Find where the given text appears and provide that cell's center as [x, y] coordinate. 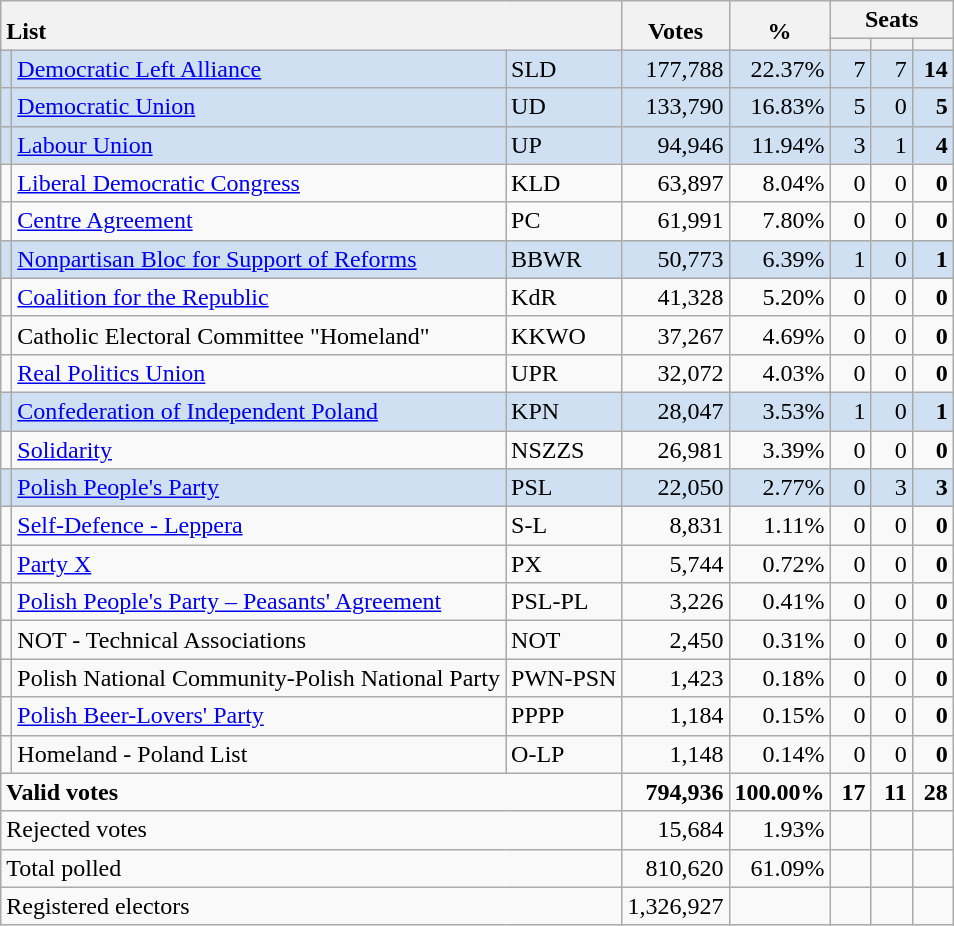
5.20% [780, 297]
3.39% [780, 449]
Labour Union [259, 145]
16.83% [780, 107]
17 [850, 792]
26,981 [676, 449]
0.31% [780, 640]
Party X [259, 564]
1.11% [780, 526]
Self-Defence - Leppera [259, 526]
Polish Beer-Lovers' Party [259, 716]
28,047 [676, 411]
PSL [564, 488]
Democratic Union [259, 107]
BBWR [564, 259]
37,267 [676, 335]
KdR [564, 297]
List [312, 26]
UP [564, 145]
794,936 [676, 792]
4.69% [780, 335]
Catholic Electoral Committee "Homeland" [259, 335]
Polish People's Party [259, 488]
KLD [564, 183]
Real Politics Union [259, 373]
Polish People's Party – Peasants' Agreement [259, 602]
Democratic Left Alliance [259, 69]
11.94% [780, 145]
14 [932, 69]
Votes [676, 26]
% [780, 26]
22.37% [780, 69]
0.15% [780, 716]
Polish National Community-Polish National Party [259, 678]
41,328 [676, 297]
UPR [564, 373]
Solidarity [259, 449]
94,946 [676, 145]
Registered electors [312, 906]
50,773 [676, 259]
PPPP [564, 716]
S-L [564, 526]
810,620 [676, 868]
1,184 [676, 716]
Confederation of Independent Poland [259, 411]
PC [564, 221]
Rejected votes [312, 830]
Homeland - Poland List [259, 754]
Total polled [312, 868]
NSZZS [564, 449]
63,897 [676, 183]
Centre Agreement [259, 221]
SLD [564, 69]
Nonpartisan Bloc for Support of Reforms [259, 259]
133,790 [676, 107]
4 [932, 145]
5,744 [676, 564]
6.39% [780, 259]
1,423 [676, 678]
Valid votes [312, 792]
4.03% [780, 373]
O-LP [564, 754]
15,684 [676, 830]
3.53% [780, 411]
1.93% [780, 830]
32,072 [676, 373]
28 [932, 792]
Coalition for the Republic [259, 297]
PSL-PL [564, 602]
11 [892, 792]
22,050 [676, 488]
UD [564, 107]
Liberal Democratic Congress [259, 183]
61.09% [780, 868]
PWN-PSN [564, 678]
61,991 [676, 221]
7.80% [780, 221]
0.18% [780, 678]
2,450 [676, 640]
100.00% [780, 792]
177,788 [676, 69]
Seats [892, 20]
NOT - Technical Associations [259, 640]
KKWO [564, 335]
PX [564, 564]
NOT [564, 640]
1,148 [676, 754]
2.77% [780, 488]
8.04% [780, 183]
0.72% [780, 564]
KPN [564, 411]
1,326,927 [676, 906]
0.14% [780, 754]
8,831 [676, 526]
0.41% [780, 602]
3,226 [676, 602]
